Return the (x, y) coordinate for the center point of the cell that contains the specified text.  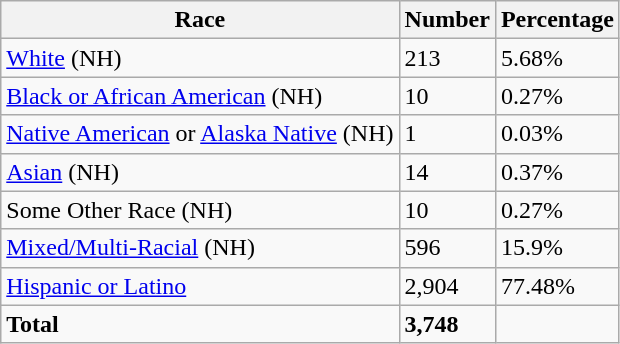
3,748 (447, 324)
Total (200, 324)
596 (447, 248)
Hispanic or Latino (200, 286)
Number (447, 20)
1 (447, 134)
White (NH) (200, 58)
2,904 (447, 286)
77.48% (557, 286)
Asian (NH) (200, 172)
Mixed/Multi-Racial (NH) (200, 248)
Percentage (557, 20)
Some Other Race (NH) (200, 210)
Black or African American (NH) (200, 96)
14 (447, 172)
0.37% (557, 172)
Race (200, 20)
0.03% (557, 134)
5.68% (557, 58)
213 (447, 58)
15.9% (557, 248)
Native American or Alaska Native (NH) (200, 134)
